Locate the cell with the specified text and output its [x, y] center coordinate. 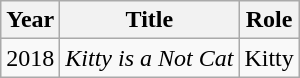
Kitty [269, 58]
Role [269, 20]
2018 [30, 58]
Year [30, 20]
Title [150, 20]
Kitty is a Not Cat [150, 58]
